Capture the cell that displays the provided text and extract its (X, Y) central coordinate. 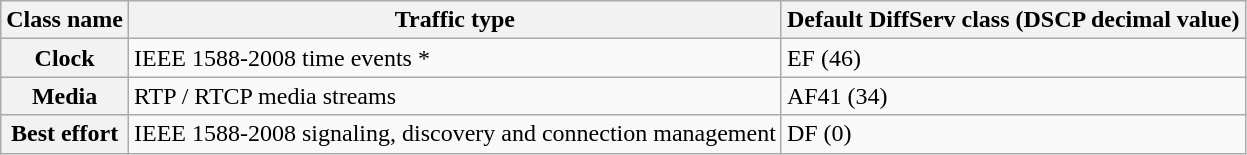
RTP / RTCP media streams (454, 96)
AF41 (34) (1013, 96)
Traffic type (454, 20)
Best effort (65, 134)
IEEE 1588-2008 signaling, discovery and connection management (454, 134)
Default DiffServ class (DSCP decimal value) (1013, 20)
EF (46) (1013, 58)
IEEE 1588-2008 time events * (454, 58)
Media (65, 96)
Class name (65, 20)
DF (0) (1013, 134)
Clock (65, 58)
